Locate the cell with the specified text and output its [x, y] center coordinate. 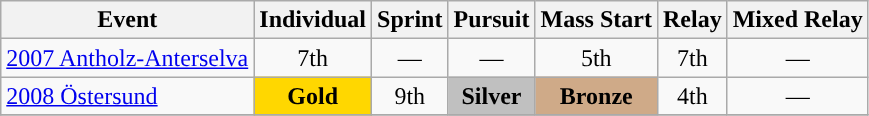
5th [596, 58]
Gold [313, 96]
Mixed Relay [798, 20]
4th [692, 96]
Relay [692, 20]
2008 Östersund [128, 96]
Sprint [410, 20]
Bronze [596, 96]
Event [128, 20]
Pursuit [492, 20]
Individual [313, 20]
2007 Antholz-Anterselva [128, 58]
9th [410, 96]
Silver [492, 96]
Mass Start [596, 20]
